Pinpoint the cell where the given text exists, returning its (x, y) midpoint coordinate. 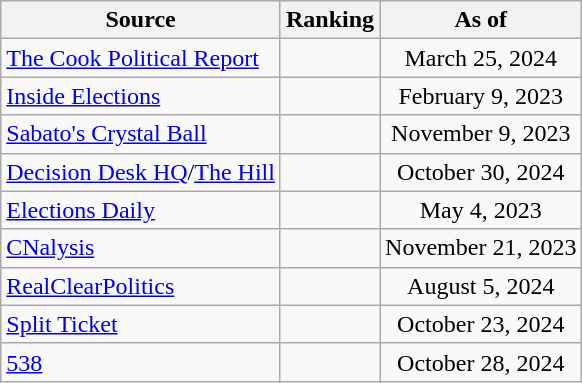
RealClearPolitics (141, 286)
February 9, 2023 (481, 96)
CNalysis (141, 248)
Inside Elections (141, 96)
538 (141, 362)
November 21, 2023 (481, 248)
October 30, 2024 (481, 172)
October 28, 2024 (481, 362)
November 9, 2023 (481, 134)
Decision Desk HQ/The Hill (141, 172)
Split Ticket (141, 324)
The Cook Political Report (141, 58)
Ranking (330, 20)
May 4, 2023 (481, 210)
Elections Daily (141, 210)
As of (481, 20)
March 25, 2024 (481, 58)
Sabato's Crystal Ball (141, 134)
Source (141, 20)
August 5, 2024 (481, 286)
October 23, 2024 (481, 324)
